Return the [x, y] coordinate for the center point of the cell that contains the specified text.  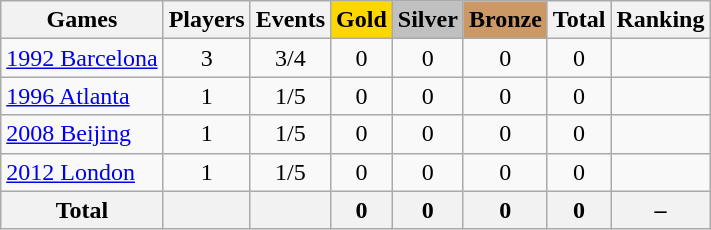
1996 Atlanta [82, 96]
Players [206, 20]
3 [206, 58]
1992 Barcelona [82, 58]
2012 London [82, 172]
Silver [428, 20]
2008 Beijing [82, 134]
Events [290, 20]
Games [82, 20]
Ranking [660, 20]
Gold [362, 20]
Bronze [505, 20]
3/4 [290, 58]
– [660, 210]
